Determine the [X, Y] coordinate at the center of the cell enclosing the given text.  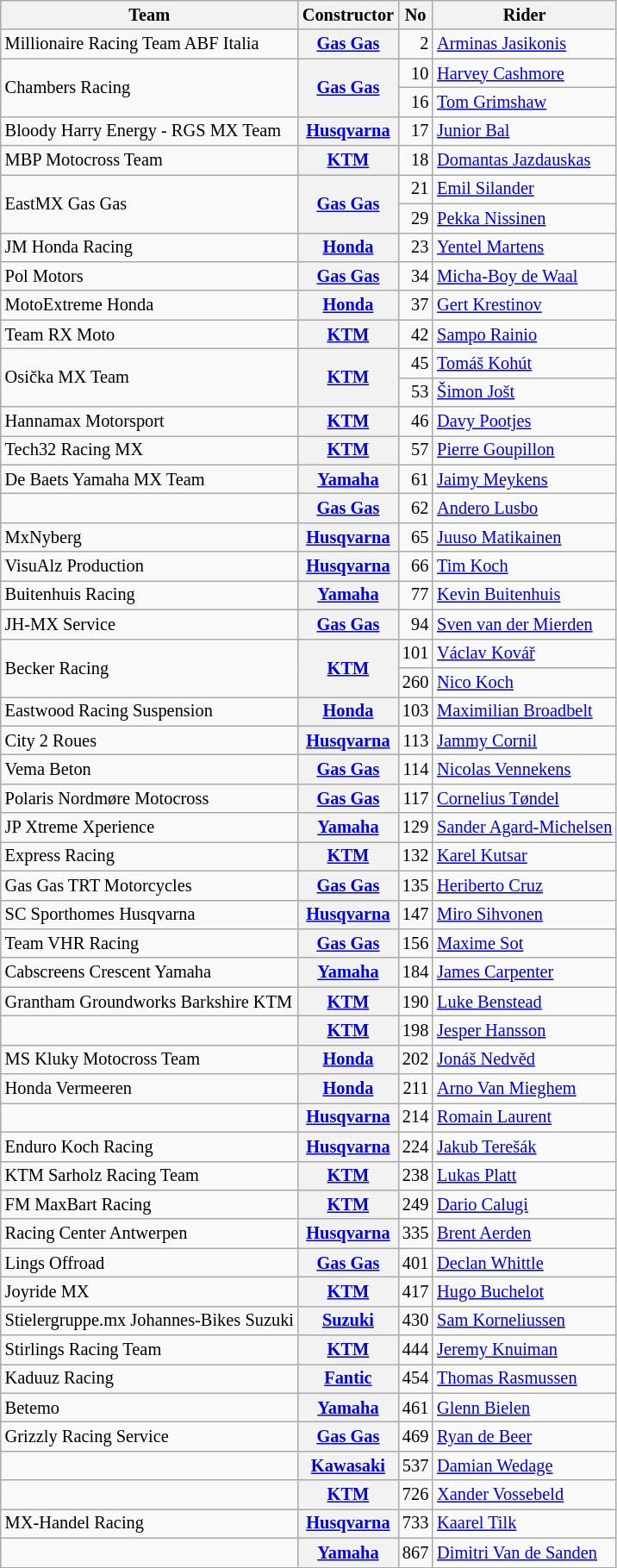
Lukas Platt [524, 1176]
Šimon Jošt [524, 392]
18 [415, 160]
Jakub Terešák [524, 1146]
249 [415, 1204]
KTM Sarholz Racing Team [150, 1176]
FM MaxBart Racing [150, 1204]
Tom Grimshaw [524, 102]
Kaarel Tilk [524, 1523]
Pierre Goupillon [524, 450]
Enduro Koch Racing [150, 1146]
Nico Koch [524, 682]
16 [415, 102]
Miro Sihvonen [524, 915]
Sven van der Mierden [524, 624]
Juuso Matikainen [524, 537]
37 [415, 305]
Grantham Groundworks Barkshire KTM [150, 1002]
46 [415, 422]
135 [415, 885]
Dario Calugi [524, 1204]
198 [415, 1030]
Joyride MX [150, 1291]
Domantas Jazdauskas [524, 160]
Jammy Cornil [524, 740]
Millionaire Racing Team ABF Italia [150, 44]
Express Racing [150, 856]
Glenn Bielen [524, 1408]
537 [415, 1465]
77 [415, 595]
Hugo Buchelot [524, 1291]
Vema Beton [150, 769]
117 [415, 798]
17 [415, 131]
Maximilian Broadbelt [524, 711]
867 [415, 1552]
Junior Bal [524, 131]
Stirlings Racing Team [150, 1350]
Romain Laurent [524, 1117]
Sampo Rainio [524, 334]
190 [415, 1002]
Osička MX Team [150, 378]
Fantic [348, 1378]
MxNyberg [150, 537]
132 [415, 856]
94 [415, 624]
Xander Vossebeld [524, 1495]
JH-MX Service [150, 624]
Constructor [348, 15]
Arno Van Mieghem [524, 1089]
Suzuki [348, 1321]
Bloody Harry Energy - RGS MX Team [150, 131]
Maxime Sot [524, 943]
214 [415, 1117]
Tim Koch [524, 566]
Chambers Racing [150, 88]
260 [415, 682]
224 [415, 1146]
454 [415, 1378]
Sam Korneliussen [524, 1321]
Dimitri Van de Sanden [524, 1552]
JM Honda Racing [150, 247]
57 [415, 450]
184 [415, 972]
Cornelius Tøndel [524, 798]
Damian Wedage [524, 1465]
Karel Kutsar [524, 856]
Hannamax Motorsport [150, 422]
Kaduuz Racing [150, 1378]
Team RX Moto [150, 334]
461 [415, 1408]
Buitenhuis Racing [150, 595]
Brent Aerden [524, 1234]
Cabscreens Crescent Yamaha [150, 972]
23 [415, 247]
733 [415, 1523]
156 [415, 943]
211 [415, 1089]
Tech32 Racing MX [150, 450]
VisuAlz Production [150, 566]
726 [415, 1495]
Lings Offroad [150, 1263]
21 [415, 189]
66 [415, 566]
Luke Benstead [524, 1002]
34 [415, 276]
444 [415, 1350]
42 [415, 334]
MS Kluky Motocross Team [150, 1059]
Becker Racing [150, 667]
MX-Handel Racing [150, 1523]
Ryan de Beer [524, 1437]
Davy Pootjes [524, 422]
Emil Silander [524, 189]
Micha-Boy de Waal [524, 276]
Kevin Buitenhuis [524, 595]
45 [415, 363]
Stielergruppe.mx Johannes-Bikes Suzuki [150, 1321]
Racing Center Antwerpen [150, 1234]
113 [415, 740]
Heriberto Cruz [524, 885]
De Baets Yamaha MX Team [150, 479]
29 [415, 218]
Honda Vermeeren [150, 1089]
469 [415, 1437]
Gas Gas TRT Motorcycles [150, 885]
Harvey Cashmore [524, 73]
Pekka Nissinen [524, 218]
Kawasaki [348, 1465]
Rider [524, 15]
Jeremy Knuiman [524, 1350]
65 [415, 537]
Polaris Nordmøre Motocross [150, 798]
Jaimy Meykens [524, 479]
101 [415, 653]
238 [415, 1176]
SC Sporthomes Husqvarna [150, 915]
53 [415, 392]
Team [150, 15]
Grizzly Racing Service [150, 1437]
Gert Krestinov [524, 305]
James Carpenter [524, 972]
MotoExtreme Honda [150, 305]
2 [415, 44]
JP Xtreme Xperience [150, 828]
Andero Lusbo [524, 508]
103 [415, 711]
Jesper Hansson [524, 1030]
147 [415, 915]
Nicolas Vennekens [524, 769]
202 [415, 1059]
Declan Whittle [524, 1263]
EastMX Gas Gas [150, 203]
Pol Motors [150, 276]
No [415, 15]
401 [415, 1263]
10 [415, 73]
Betemo [150, 1408]
Eastwood Racing Suspension [150, 711]
Thomas Rasmussen [524, 1378]
417 [415, 1291]
114 [415, 769]
61 [415, 479]
129 [415, 828]
Tomáš Kohút [524, 363]
City 2 Roues [150, 740]
335 [415, 1234]
Yentel Martens [524, 247]
MBP Motocross Team [150, 160]
Jonáš Nedvěd [524, 1059]
62 [415, 508]
Sander Agard-Michelsen [524, 828]
Václav Kovář [524, 653]
Arminas Jasikonis [524, 44]
430 [415, 1321]
Team VHR Racing [150, 943]
